Output the [X, Y] coordinate of the center of the cell containing the given text.  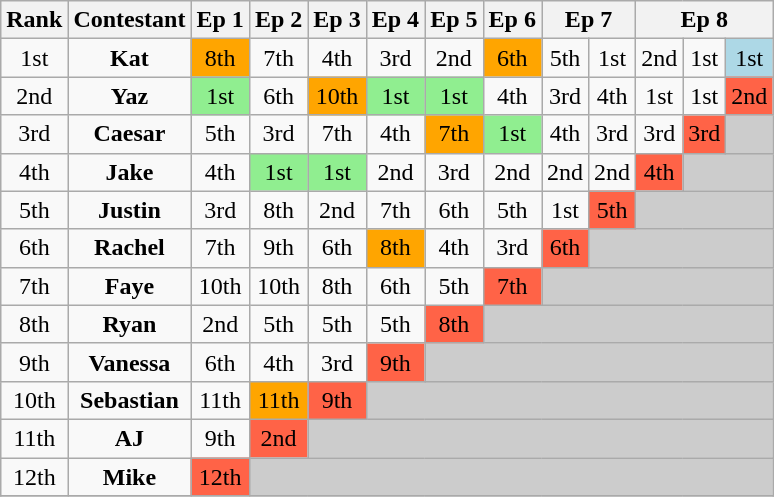
Justin [130, 210]
Ep 4 [395, 20]
Mike [130, 477]
Kat [130, 58]
Jake [130, 172]
Ep 3 [337, 20]
Caesar [130, 134]
Faye [130, 286]
Sebastian [130, 400]
Ryan [130, 324]
Ep 7 [589, 20]
Ep 6 [512, 20]
Ep 1 [220, 20]
Ep 8 [704, 20]
AJ [130, 438]
Contestant [130, 20]
Ep 2 [278, 20]
Rachel [130, 248]
Ep 5 [454, 20]
Vanessa [130, 362]
Rank [34, 20]
Yaz [130, 96]
